Determine the [X, Y] coordinate at the center of the cell enclosing the given text.  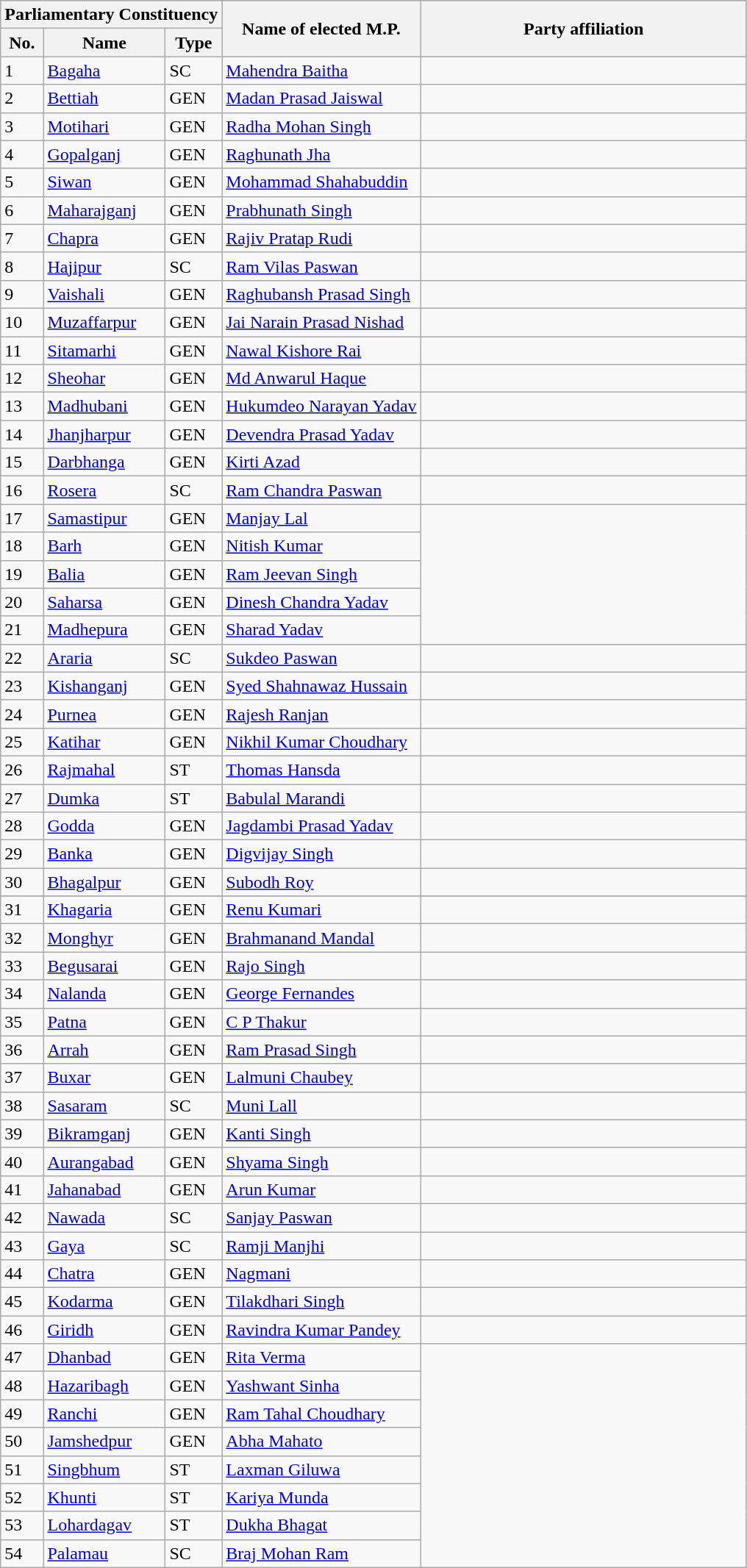
Name of elected M.P. [321, 29]
Abha Mahato [321, 1442]
Raghunath Jha [321, 154]
Monghyr [104, 938]
27 [22, 798]
Godda [104, 826]
Mohammad Shahabuddin [321, 182]
Raghubansh Prasad Singh [321, 294]
Gaya [104, 1246]
24 [22, 714]
Banka [104, 854]
Bettiah [104, 99]
Dumka [104, 798]
Madhepura [104, 630]
Muni Lall [321, 1106]
Rita Verma [321, 1358]
Yashwant Sinha [321, 1386]
Devendra Prasad Yadav [321, 434]
Gopalganj [104, 154]
31 [22, 910]
Bhagalpur [104, 882]
34 [22, 994]
Lohardagav [104, 1525]
Bagaha [104, 71]
25 [22, 742]
Laxman Giluwa [321, 1469]
3 [22, 126]
Prabhunath Singh [321, 210]
Jai Narain Prasad Nishad [321, 322]
Ravindra Kumar Pandey [321, 1330]
Jhanjharpur [104, 434]
28 [22, 826]
Ranchi [104, 1414]
Lalmuni Chaubey [321, 1078]
Saharsa [104, 602]
Ramji Manjhi [321, 1246]
37 [22, 1078]
21 [22, 630]
Rajiv Pratap Rudi [321, 238]
Kanti Singh [321, 1134]
Sitamarhi [104, 351]
51 [22, 1469]
Rajesh Ranjan [321, 714]
12 [22, 379]
Nitish Kumar [321, 546]
Brahmanand Mandal [321, 938]
38 [22, 1106]
Balia [104, 574]
5 [22, 182]
Madhubani [104, 407]
Buxar [104, 1078]
Palamau [104, 1553]
Rajmahal [104, 770]
Braj Mohan Ram [321, 1553]
Babulal Marandi [321, 798]
13 [22, 407]
41 [22, 1189]
19 [22, 574]
Darbhanga [104, 462]
Nagmani [321, 1274]
Manjay Lal [321, 518]
Mahendra Baitha [321, 71]
Sharad Yadav [321, 630]
Hajipur [104, 266]
No. [22, 43]
Renu Kumari [321, 910]
Maharajganj [104, 210]
Nawal Kishore Rai [321, 351]
Aurangabad [104, 1161]
Subodh Roy [321, 882]
7 [22, 238]
Barh [104, 546]
Sasaram [104, 1106]
53 [22, 1525]
15 [22, 462]
Siwan [104, 182]
18 [22, 546]
George Fernandes [321, 994]
52 [22, 1497]
Tilakdhari Singh [321, 1302]
Ram Tahal Choudhary [321, 1414]
10 [22, 322]
Dinesh Chandra Yadav [321, 602]
Ram Vilas Paswan [321, 266]
Ram Jeevan Singh [321, 574]
Digvijay Singh [321, 854]
Nawada [104, 1217]
Kirti Azad [321, 462]
Bikramganj [104, 1134]
Arun Kumar [321, 1189]
16 [22, 490]
Araria [104, 658]
44 [22, 1274]
50 [22, 1442]
11 [22, 351]
36 [22, 1050]
22 [22, 658]
Begusarai [104, 966]
29 [22, 854]
Patna [104, 1022]
Rosera [104, 490]
48 [22, 1386]
Dukha Bhagat [321, 1525]
Kariya Munda [321, 1497]
Thomas Hansda [321, 770]
2 [22, 99]
Nalanda [104, 994]
32 [22, 938]
Khunti [104, 1497]
Nikhil Kumar Choudhary [321, 742]
Chapra [104, 238]
33 [22, 966]
45 [22, 1302]
43 [22, 1246]
42 [22, 1217]
Name [104, 43]
Md Anwarul Haque [321, 379]
14 [22, 434]
Dhanbad [104, 1358]
Kishanganj [104, 686]
Jahanabad [104, 1189]
Giridh [104, 1330]
20 [22, 602]
Muzaffarpur [104, 322]
Singbhum [104, 1469]
39 [22, 1134]
40 [22, 1161]
47 [22, 1358]
54 [22, 1553]
9 [22, 294]
8 [22, 266]
Kodarma [104, 1302]
C P Thakur [321, 1022]
Radha Mohan Singh [321, 126]
30 [22, 882]
Sheohar [104, 379]
Samastipur [104, 518]
Party affiliation [584, 29]
49 [22, 1414]
4 [22, 154]
Khagaria [104, 910]
Type [194, 43]
Hazaribagh [104, 1386]
Madan Prasad Jaiswal [321, 99]
23 [22, 686]
Shyama Singh [321, 1161]
6 [22, 210]
Ram Chandra Paswan [321, 490]
17 [22, 518]
Katihar [104, 742]
Ram Prasad Singh [321, 1050]
Motihari [104, 126]
1 [22, 71]
Purnea [104, 714]
Parliamentary Constituency [112, 15]
26 [22, 770]
Jamshedpur [104, 1442]
Jagdambi Prasad Yadav [321, 826]
Arrah [104, 1050]
Sanjay Paswan [321, 1217]
35 [22, 1022]
Hukumdeo Narayan Yadav [321, 407]
Chatra [104, 1274]
Vaishali [104, 294]
Rajo Singh [321, 966]
Sukdeo Paswan [321, 658]
Syed Shahnawaz Hussain [321, 686]
46 [22, 1330]
